Identify which cell holds the provided text, then report its [X, Y] central coordinate. 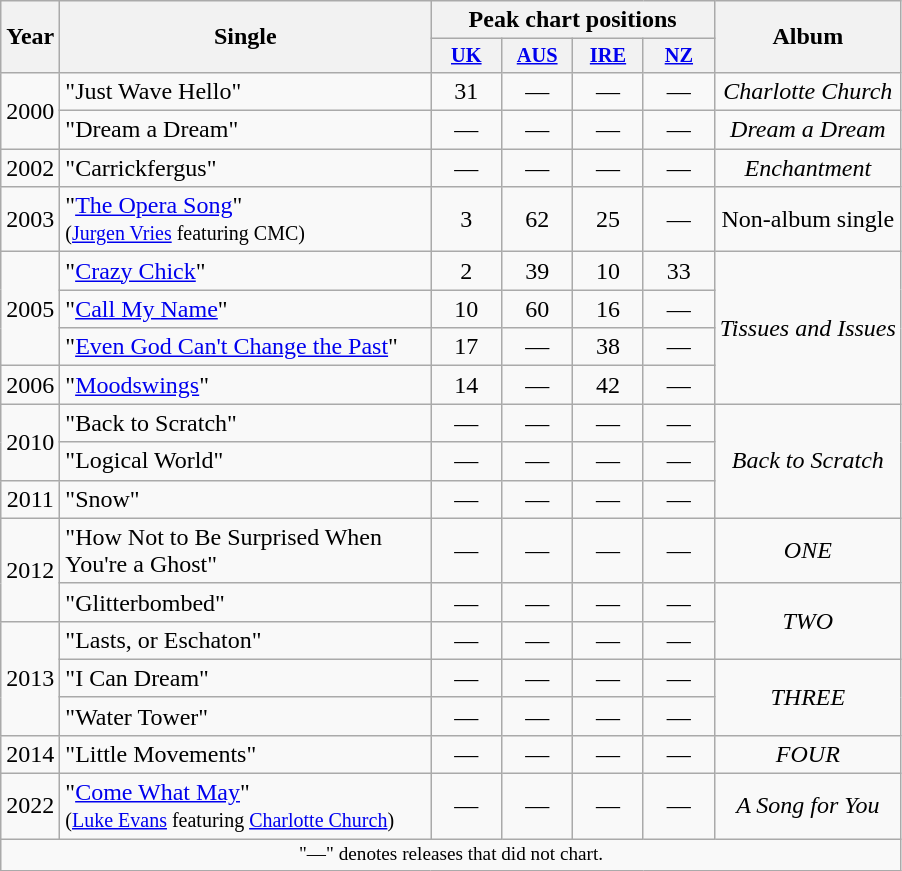
NZ [678, 56]
2003 [30, 220]
"Come What May" (Luke Evans featuring Charlotte Church) [246, 806]
Album [808, 37]
A Song for You [808, 806]
2022 [30, 806]
2006 [30, 385]
Non-album single [808, 220]
ONE [808, 550]
"How Not to Be Surprised When You're a Ghost" [246, 550]
39 [538, 271]
16 [608, 309]
2012 [30, 570]
AUS [538, 56]
"Carrickfergus" [246, 168]
Dream a Dream [808, 130]
Peak chart positions [572, 20]
"Lasts, or Eschaton" [246, 640]
"Moodswings" [246, 385]
Charlotte Church [808, 91]
Tissues and Issues [808, 328]
"The Opera Song" (Jurgen Vries featuring CMC) [246, 220]
60 [538, 309]
"Snow" [246, 499]
38 [608, 347]
2013 [30, 678]
31 [466, 91]
FOUR [808, 754]
Single [246, 37]
"Even God Can't Change the Past" [246, 347]
"Back to Scratch" [246, 423]
2005 [30, 309]
"Dream a Dream" [246, 130]
2002 [30, 168]
"Glitterbombed" [246, 602]
Year [30, 37]
"—" denotes releases that did not chart. [452, 855]
"Crazy Chick" [246, 271]
UK [466, 56]
Back to Scratch [808, 461]
"Just Wave Hello" [246, 91]
14 [466, 385]
"Little Movements" [246, 754]
2 [466, 271]
2011 [30, 499]
25 [608, 220]
IRE [608, 56]
2010 [30, 442]
"Call My Name" [246, 309]
"Water Tower" [246, 716]
33 [678, 271]
THREE [808, 697]
62 [538, 220]
TWO [808, 621]
42 [608, 385]
17 [466, 347]
3 [466, 220]
2000 [30, 110]
"I Can Dream" [246, 678]
"Logical World" [246, 461]
2014 [30, 754]
Enchantment [808, 168]
